For the text-containing cell, return its midpoint in [x, y] coordinate format. 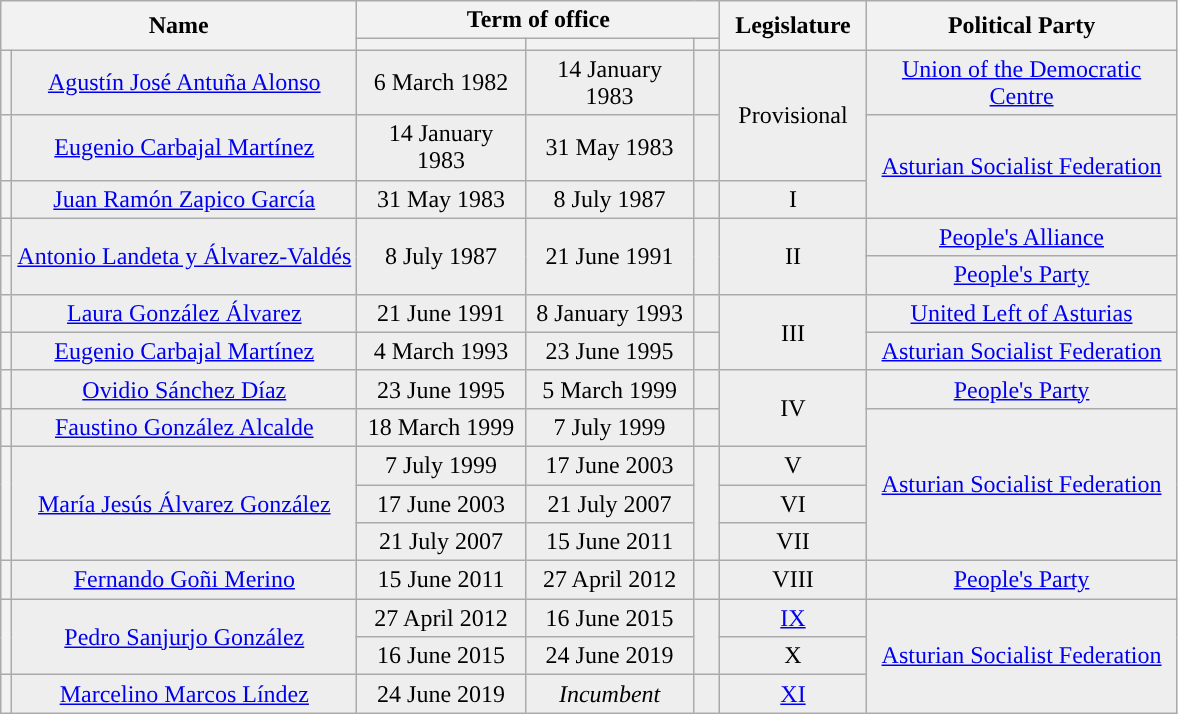
Antonio Landeta y Álvarez-Valdés [184, 256]
María Jesús Álvarez González [184, 503]
XI [793, 694]
6 March 1982 [442, 82]
I [793, 199]
Ovidio Sánchez Díaz [184, 389]
V [793, 465]
Incumbent [610, 694]
Agustín José Antuña Alonso [184, 82]
Term of office [538, 20]
Union of the Democratic Centre [1022, 82]
4 March 1993 [442, 351]
Faustino González Alcalde [184, 427]
Pedro Sanjurjo González [184, 637]
VIII [793, 580]
Juan Ramón Zapico García [184, 199]
VI [793, 503]
5 March 1999 [610, 389]
18 March 1999 [442, 427]
Legislature [793, 26]
Fernando Goñi Merino [184, 580]
X [793, 656]
III [793, 332]
Marcelino Marcos Líndez [184, 694]
IV [793, 408]
8 January 1993 [610, 313]
II [793, 256]
Political Party [1022, 26]
Provisional [793, 115]
People's Alliance [1022, 237]
Name [179, 26]
United Left of Asturias [1022, 313]
Laura González Álvarez [184, 313]
VII [793, 542]
IX [793, 618]
